Find where the given text appears and provide that cell's center as [x, y] coordinate. 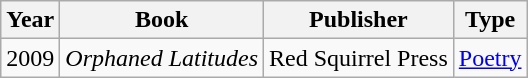
Book [162, 20]
Poetry [490, 58]
Publisher [359, 20]
Type [490, 20]
Red Squirrel Press [359, 58]
Year [30, 20]
2009 [30, 58]
Orphaned Latitudes [162, 58]
